Identify which cell holds the provided text, then report its [x, y] central coordinate. 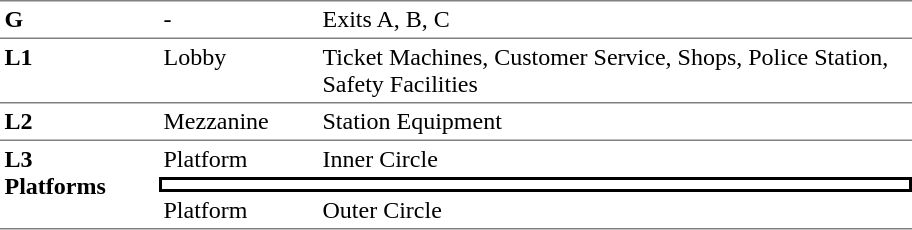
Ticket Machines, Customer Service, Shops, Police Station, Safety Facilities [615, 71]
L1 [80, 71]
Station Equipment [615, 123]
Exits A, B, C [615, 19]
Mezzanine [238, 123]
G [80, 19]
L3Platforms [80, 185]
Outer Circle [615, 211]
Lobby [238, 71]
L2 [80, 123]
Inner Circle [615, 159]
- [238, 19]
